Search for the cell housing the specified text and yield its (x, y) center coordinate. 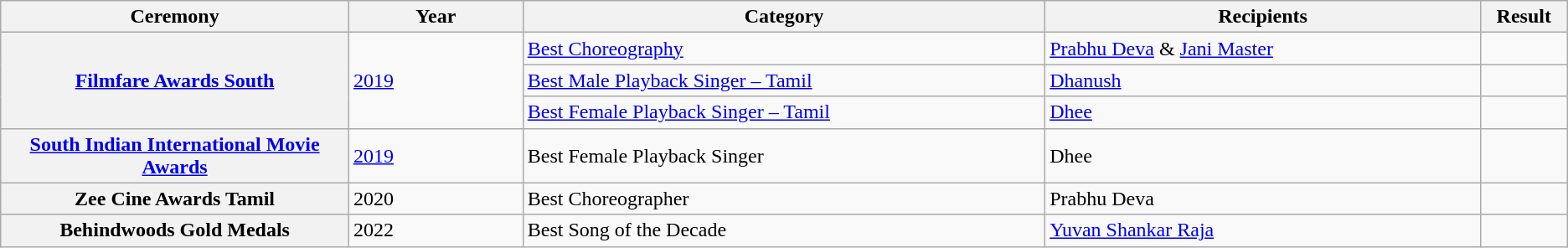
Zee Cine Awards Tamil (175, 199)
Ceremony (175, 17)
Best Male Playback Singer – Tamil (784, 80)
Dhanush (1263, 80)
Best Song of the Decade (784, 230)
South Indian International Movie Awards (175, 156)
Behindwoods Gold Medals (175, 230)
Best Female Playback Singer – Tamil (784, 112)
Recipients (1263, 17)
2020 (436, 199)
Best Choreographer (784, 199)
Best Female Playback Singer (784, 156)
Year (436, 17)
Yuvan Shankar Raja (1263, 230)
Category (784, 17)
Result (1524, 17)
Prabhu Deva (1263, 199)
Prabhu Deva & Jani Master (1263, 49)
Filmfare Awards South (175, 80)
2022 (436, 230)
Best Choreography (784, 49)
